Extract the [x, y] coordinate from the center of the cell holding the provided text.  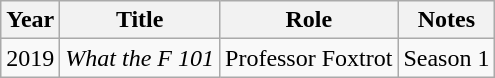
Title [140, 20]
2019 [30, 58]
Role [309, 20]
Season 1 [446, 58]
What the F 101 [140, 58]
Professor Foxtrot [309, 58]
Notes [446, 20]
Year [30, 20]
